Scan for the cell matching the given text and deliver its (X, Y) coordinate at center. 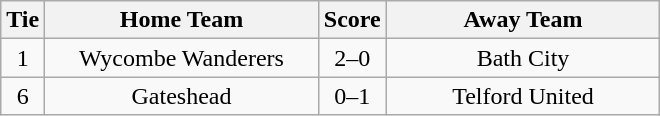
2–0 (352, 58)
1 (23, 58)
Away Team (523, 20)
Score (352, 20)
Telford United (523, 96)
0–1 (352, 96)
Wycombe Wanderers (182, 58)
Gateshead (182, 96)
Bath City (523, 58)
6 (23, 96)
Home Team (182, 20)
Tie (23, 20)
